Detect which cell encompasses the target text, then output its [X, Y] center coordinate. 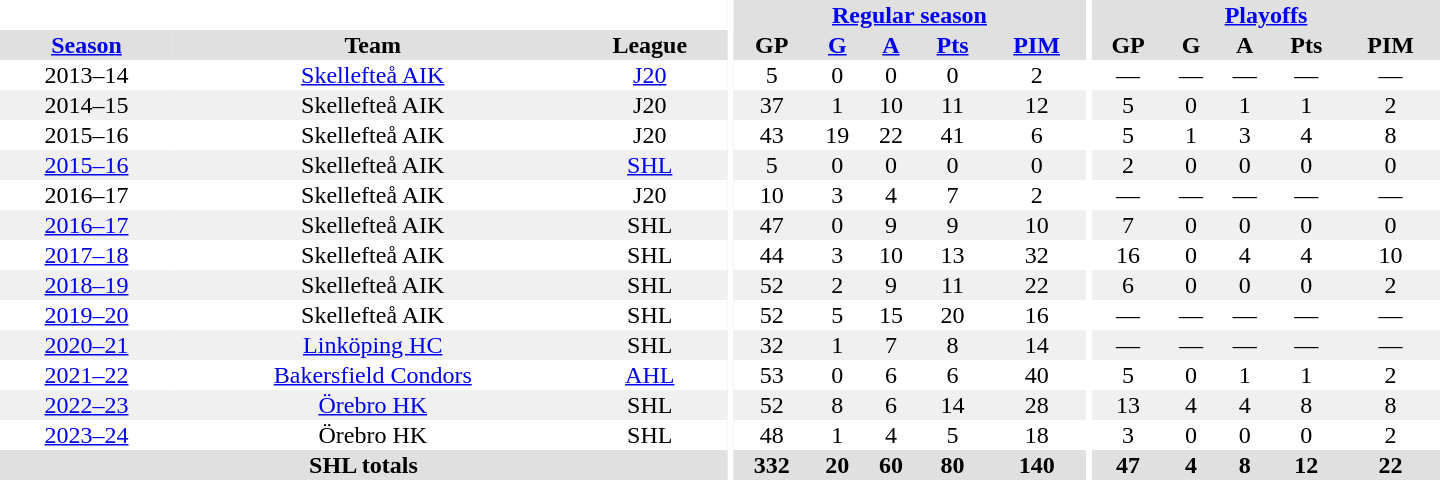
Season [86, 45]
15 [891, 315]
2021–22 [86, 375]
2013–14 [86, 75]
140 [1036, 465]
2023–24 [86, 435]
332 [772, 465]
Linköping HC [373, 345]
2022–23 [86, 405]
48 [772, 435]
53 [772, 375]
28 [1036, 405]
2018–19 [86, 285]
44 [772, 255]
SHL totals [364, 465]
18 [1036, 435]
60 [891, 465]
Team [373, 45]
Playoffs [1266, 15]
19 [837, 135]
80 [953, 465]
Regular season [910, 15]
League [650, 45]
41 [953, 135]
40 [1036, 375]
2019–20 [86, 315]
2017–18 [86, 255]
Bakersfield Condors [373, 375]
AHL [650, 375]
2014–15 [86, 105]
2020–21 [86, 345]
43 [772, 135]
37 [772, 105]
